Identify which cell holds the provided text, then report its (x, y) central coordinate. 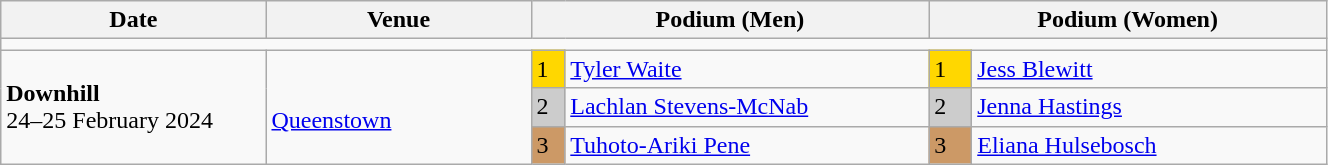
Lachlan Stevens-McNab (747, 107)
Eliana Hulsebosch (1150, 145)
Tuhoto-Ariki Pene (747, 145)
Tyler Waite (747, 69)
Podium (Men) (730, 20)
Date (134, 20)
Queenstown (398, 107)
Venue (398, 20)
Podium (Women) (1128, 20)
Jenna Hastings (1150, 107)
Jess Blewitt (1150, 69)
Downhill 24–25 February 2024 (134, 107)
